Return [x, y] of the center of cell containing provided text 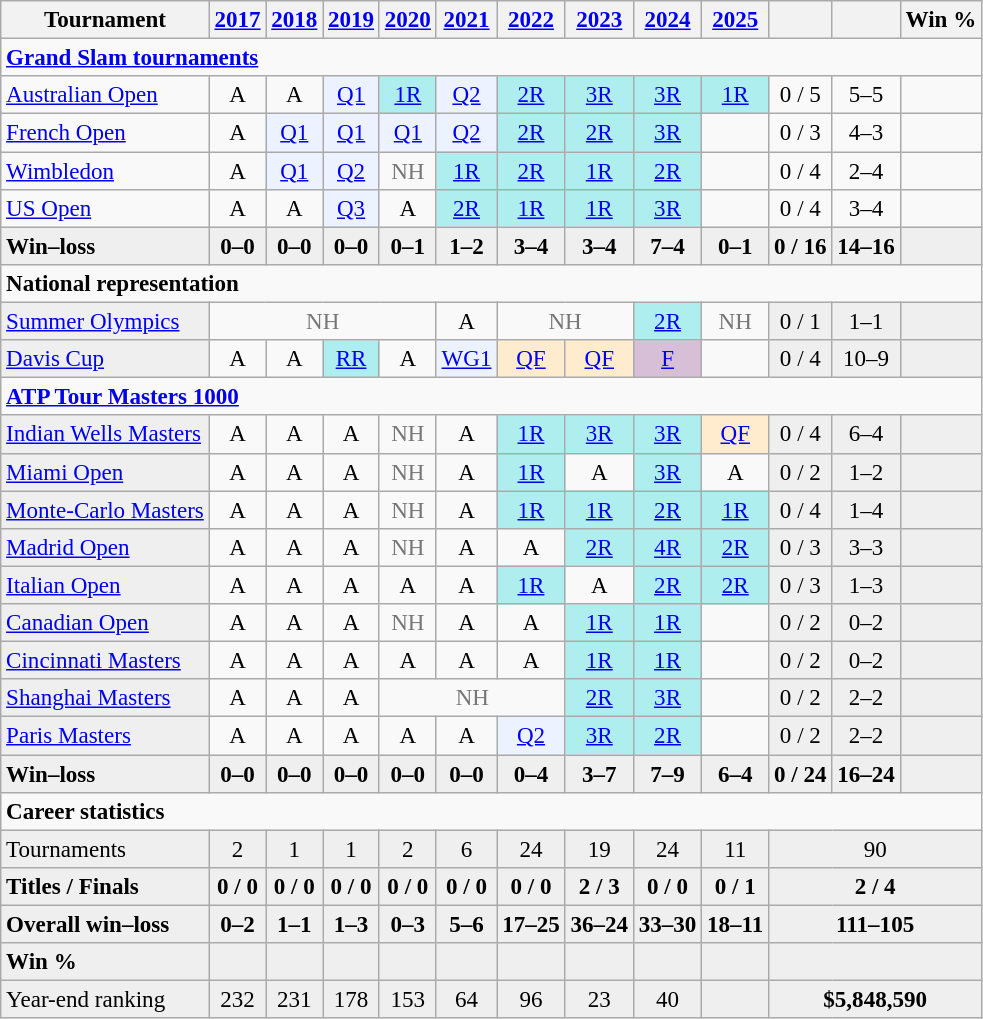
1–4 [866, 510]
2022 [531, 20]
2 / 3 [599, 887]
Wimbledon [105, 171]
$5,848,590 [876, 1000]
Indian Wells Masters [105, 435]
64 [466, 1000]
2019 [352, 20]
Titles / Finals [105, 887]
36–24 [599, 925]
Q3 [352, 209]
RR [352, 359]
Tournament [105, 20]
Australian Open [105, 95]
23 [599, 1000]
Miami Open [105, 472]
5–6 [466, 925]
4–3 [866, 133]
US Open [105, 209]
0 / 16 [800, 246]
4R [667, 548]
2023 [599, 20]
French Open [105, 133]
153 [408, 1000]
17–25 [531, 925]
33–30 [667, 925]
2020 [408, 20]
40 [667, 1000]
7–4 [667, 246]
Career statistics [492, 812]
0 / 24 [800, 774]
F [667, 359]
WG1 [466, 359]
0–4 [531, 774]
11 [736, 849]
3–7 [599, 774]
2024 [667, 20]
Madrid Open [105, 548]
Canadian Open [105, 623]
ATP Tour Masters 1000 [492, 397]
Overall win–loss [105, 925]
2–4 [866, 171]
232 [238, 1000]
2025 [736, 20]
5–5 [866, 95]
Shanghai Masters [105, 698]
6 [466, 849]
2017 [238, 20]
Grand Slam tournaments [492, 58]
National representation [492, 284]
14–16 [866, 246]
Monte-Carlo Masters [105, 510]
96 [531, 1000]
2021 [466, 20]
0–3 [408, 925]
Year-end ranking [105, 1000]
10–9 [866, 359]
Cincinnati Masters [105, 661]
2 / 4 [876, 887]
Italian Open [105, 585]
3–3 [866, 548]
90 [876, 849]
0 / 5 [800, 95]
Tournaments [105, 849]
2018 [294, 20]
231 [294, 1000]
178 [352, 1000]
19 [599, 849]
7–9 [667, 774]
16–24 [866, 774]
Davis Cup [105, 359]
Paris Masters [105, 736]
Summer Olympics [105, 322]
18–11 [736, 925]
111–105 [876, 925]
